Capture the cell that displays the provided text and extract its [x, y] central coordinate. 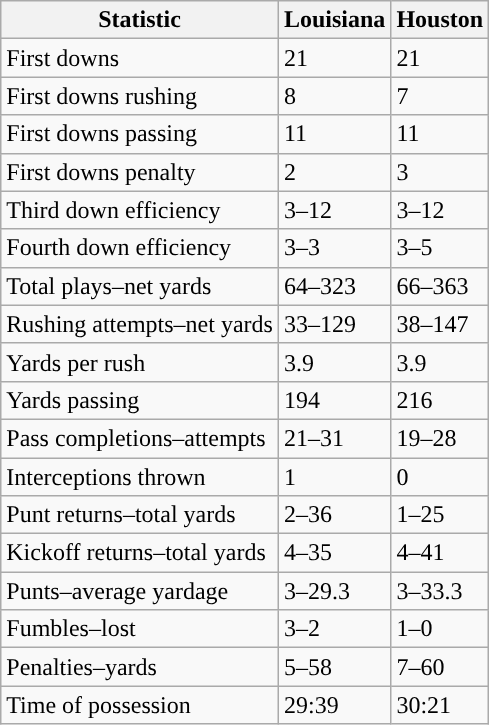
Fourth down efficiency [140, 248]
30:21 [440, 705]
3–3 [334, 248]
3 [440, 172]
First downs [140, 58]
3–2 [334, 629]
Punts–average yardage [140, 591]
Pass completions–attempts [140, 438]
4–35 [334, 553]
Rushing attempts–net yards [140, 324]
Statistic [140, 20]
Interceptions thrown [140, 477]
19–28 [440, 438]
Fumbles–lost [140, 629]
21–31 [334, 438]
Kickoff returns–total yards [140, 553]
Punt returns–total yards [140, 515]
0 [440, 477]
7–60 [440, 667]
5–58 [334, 667]
Louisiana [334, 20]
38–147 [440, 324]
2 [334, 172]
216 [440, 400]
1 [334, 477]
First downs penalty [140, 172]
Yards per rush [140, 362]
194 [334, 400]
2–36 [334, 515]
29:39 [334, 705]
4–41 [440, 553]
1–25 [440, 515]
Total plays–net yards [140, 286]
7 [440, 96]
3–5 [440, 248]
3–29.3 [334, 591]
First downs rushing [140, 96]
Penalties–yards [140, 667]
8 [334, 96]
Time of possession [140, 705]
3–33.3 [440, 591]
64–323 [334, 286]
1–0 [440, 629]
First downs passing [140, 134]
66–363 [440, 286]
Third down efficiency [140, 210]
Houston [440, 20]
33–129 [334, 324]
Yards passing [140, 400]
